For the text-containing cell, return its midpoint in [x, y] coordinate format. 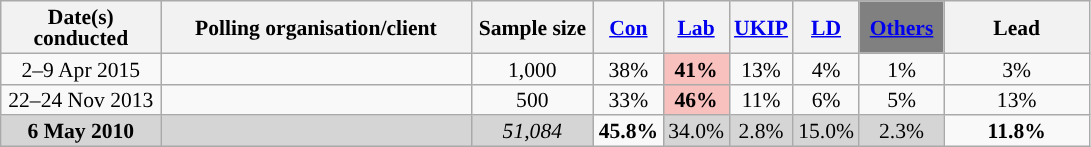
Lab [696, 27]
15.0% [826, 132]
Sample size [532, 27]
LD [826, 27]
Date(s)conducted [81, 27]
Others [902, 27]
34.0% [696, 132]
500 [532, 100]
51,084 [532, 132]
4% [826, 68]
33% [628, 100]
Polling organisation/client [316, 27]
11% [761, 100]
Con [628, 27]
22–24 Nov 2013 [81, 100]
5% [902, 100]
11.8% [1016, 132]
3% [1016, 68]
38% [628, 68]
6% [826, 100]
1% [902, 68]
6 May 2010 [81, 132]
45.8% [628, 132]
46% [696, 100]
1,000 [532, 68]
Lead [1016, 27]
2–9 Apr 2015 [81, 68]
UKIP [761, 27]
41% [696, 68]
2.3% [902, 132]
2.8% [761, 132]
